Identify which cell holds the provided text, then report its [x, y] central coordinate. 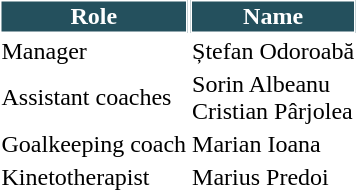
Goalkeeping coach [94, 144]
Name [274, 16]
Sorin Albeanu Cristian Pârjolea [274, 98]
Marian Ioana [274, 144]
Assistant coaches [94, 98]
Role [94, 16]
Ștefan Odoroabă [274, 51]
Manager [94, 51]
